Search for the cell housing the specified text and yield its (x, y) center coordinate. 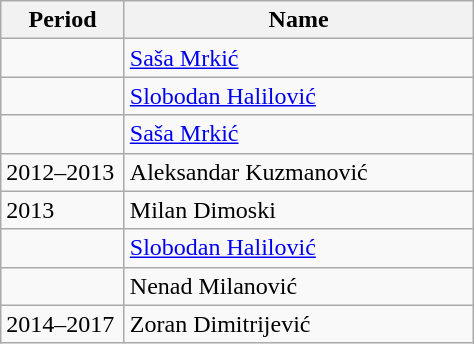
Period (63, 20)
Zoran Dimitrijević (298, 324)
Nenad Milanović (298, 286)
Name (298, 20)
2013 (63, 210)
Milan Dimoski (298, 210)
2014–2017 (63, 324)
Aleksandar Kuzmanović (298, 172)
2012–2013 (63, 172)
